Output the [X, Y] coordinate of the center of the cell containing the given text.  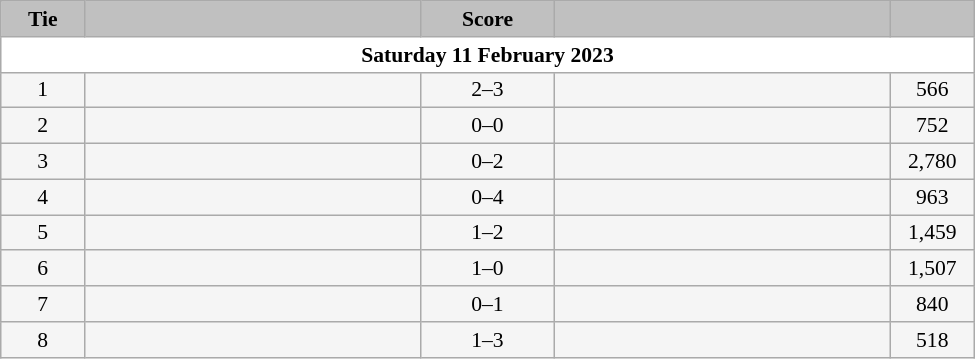
2–3 [487, 90]
4 [43, 197]
1–3 [487, 340]
8 [43, 340]
3 [43, 162]
0–1 [487, 304]
1 [43, 90]
1,507 [932, 269]
1–2 [487, 233]
Saturday 11 February 2023 [488, 55]
6 [43, 269]
2,780 [932, 162]
Score [487, 19]
Tie [43, 19]
1,459 [932, 233]
518 [932, 340]
0–2 [487, 162]
0–0 [487, 126]
566 [932, 90]
7 [43, 304]
752 [932, 126]
5 [43, 233]
840 [932, 304]
1–0 [487, 269]
963 [932, 197]
0–4 [487, 197]
2 [43, 126]
